Provide the [x, y] coordinate of the cell's center where the given text is located.  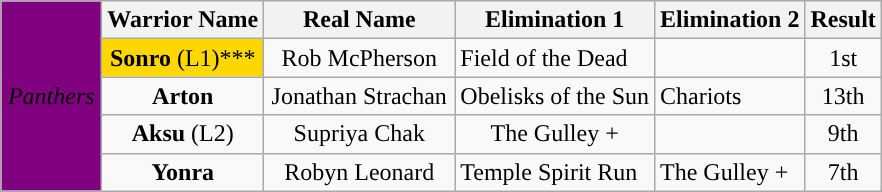
Robyn Leonard [360, 172]
Jonathan Strachan [360, 96]
Rob McPherson [360, 58]
Sonro (L1)*** [183, 58]
Chariots [730, 96]
Real Name [360, 20]
Elimination 1 [555, 20]
Supriya Chak [360, 134]
Panthers [52, 96]
Temple Spirit Run [555, 172]
1st [843, 58]
Yonra [183, 172]
Arton [183, 96]
Obelisks of the Sun [555, 96]
7th [843, 172]
Warrior Name [183, 20]
Aksu (L2) [183, 134]
Elimination 2 [730, 20]
Result [843, 20]
9th [843, 134]
Field of the Dead [555, 58]
13th [843, 96]
